Determine the [x, y] coordinate at the center of the cell enclosing the given text.  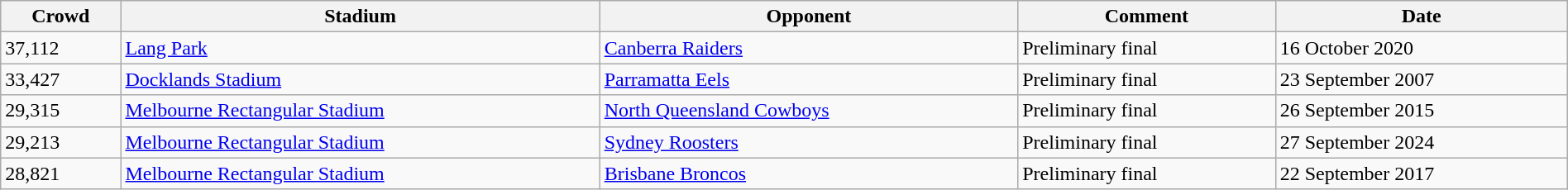
29,315 [61, 111]
Parramatta Eels [809, 79]
Brisbane Broncos [809, 173]
29,213 [61, 142]
Comment [1146, 17]
Lang Park [361, 48]
16 October 2020 [1421, 48]
Opponent [809, 17]
22 September 2017 [1421, 173]
33,427 [61, 79]
27 September 2024 [1421, 142]
26 September 2015 [1421, 111]
Docklands Stadium [361, 79]
Canberra Raiders [809, 48]
Date [1421, 17]
Crowd [61, 17]
37,112 [61, 48]
23 September 2007 [1421, 79]
Stadium [361, 17]
North Queensland Cowboys [809, 111]
28,821 [61, 173]
Sydney Roosters [809, 142]
